Detect which cell encompasses the target text, then output its (x, y) center coordinate. 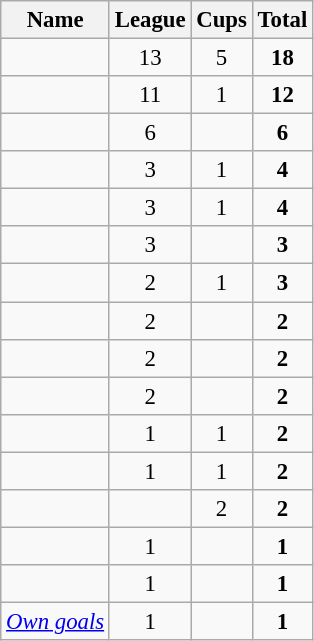
5 (222, 58)
Cups (222, 20)
Name (56, 20)
18 (282, 58)
12 (282, 95)
13 (150, 58)
Total (282, 20)
Own goals (56, 621)
League (150, 20)
11 (150, 95)
